Identify which cell holds the provided text, then report its [X, Y] central coordinate. 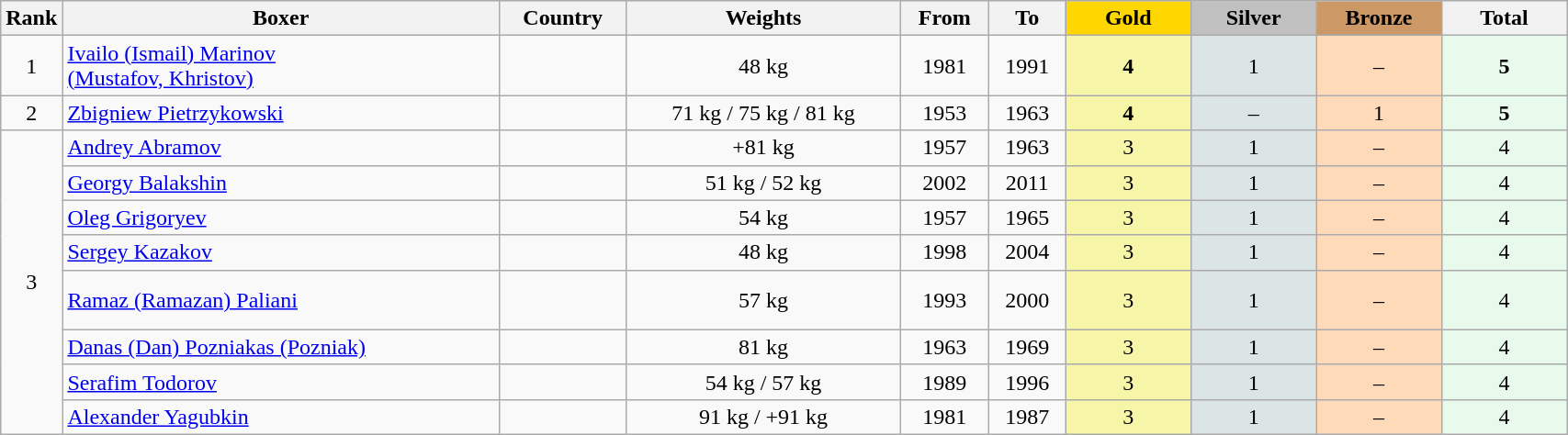
Ramaz (Ramazan) Paliani [281, 299]
Ivailo (Ismail) Marinov(Mustafov, Khristov) [281, 66]
Andrey Abramov [281, 148]
71 kg / 75 kg / 81 kg [763, 113]
Alexander Yagubkin [281, 417]
1991 [1027, 66]
2004 [1027, 252]
From [944, 18]
1996 [1027, 382]
1953 [944, 113]
To [1027, 18]
Weights [763, 18]
Georgy Balakshin [281, 183]
Sergey Kazakov [281, 252]
2 [31, 113]
1989 [944, 382]
Country [562, 18]
2000 [1027, 299]
2011 [1027, 183]
Gold [1128, 18]
Danas (Dan) Pozniakas (Pozniak) [281, 347]
Total [1504, 18]
Serafim Todorov [281, 382]
51 kg / 52 kg [763, 183]
Zbigniew Pietrzykowski [281, 113]
Rank [31, 18]
54 kg [763, 217]
91 kg / +91 kg [763, 417]
1987 [1027, 417]
1965 [1027, 217]
+81 kg [763, 148]
1993 [944, 299]
1969 [1027, 347]
54 kg / 57 kg [763, 382]
Boxer [281, 18]
Bronze [1379, 18]
57 kg [763, 299]
Oleg Grigoryev [281, 217]
Silver [1253, 18]
81 kg [763, 347]
1998 [944, 252]
2002 [944, 183]
